Capture the cell that displays the provided text and extract its (x, y) central coordinate. 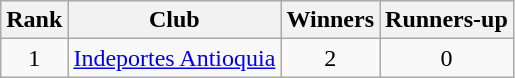
Runners-up (447, 20)
1 (34, 58)
Club (174, 20)
0 (447, 58)
2 (330, 58)
Winners (330, 20)
Rank (34, 20)
Indeportes Antioquia (174, 58)
